Return (X, Y) of the center of cell containing provided text 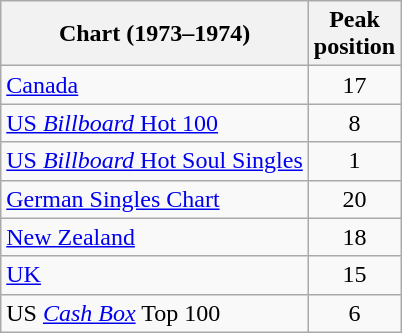
8 (354, 123)
20 (354, 199)
17 (354, 85)
US Billboard Hot Soul Singles (155, 161)
UK (155, 275)
US Cash Box Top 100 (155, 313)
German Singles Chart (155, 199)
US Billboard Hot 100 (155, 123)
Chart (1973–1974) (155, 34)
New Zealand (155, 237)
6 (354, 313)
Peakposition (354, 34)
Canada (155, 85)
15 (354, 275)
1 (354, 161)
18 (354, 237)
